Extract the [X, Y] coordinate from the center of the cell holding the provided text.  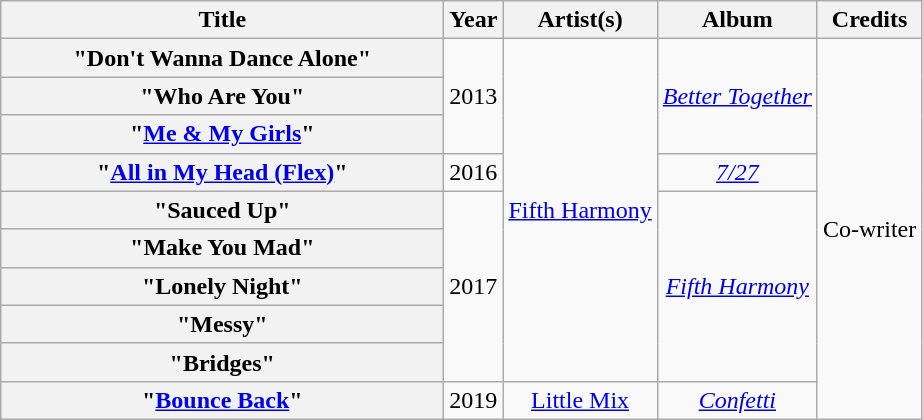
Confetti [737, 400]
"Bridges" [222, 362]
7/27 [737, 172]
2017 [474, 286]
Album [737, 20]
"Bounce Back" [222, 400]
2016 [474, 172]
"Lonely Night" [222, 286]
Credits [869, 20]
"Who Are You" [222, 96]
"Don't Wanna Dance Alone" [222, 58]
Title [222, 20]
"All in My Head (Flex)" [222, 172]
"Messy" [222, 324]
Artist(s) [580, 20]
Co-writer [869, 230]
2013 [474, 96]
"Me & My Girls" [222, 134]
Little Mix [580, 400]
"Sauced Up" [222, 210]
Better Together [737, 96]
2019 [474, 400]
"Make You Mad" [222, 248]
Year [474, 20]
